Find where the given text appears and provide that cell's center as [X, Y] coordinate. 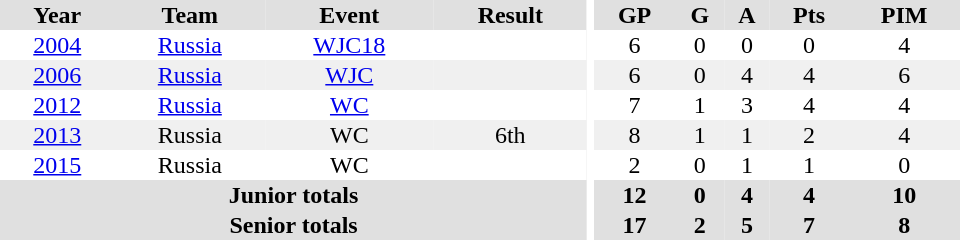
WJC18 [349, 45]
Team [190, 15]
3 [747, 105]
Junior totals [294, 195]
17 [635, 225]
Result [511, 15]
2004 [58, 45]
5 [747, 225]
WJC [349, 75]
6th [511, 135]
PIM [904, 15]
2013 [58, 135]
A [747, 15]
Senior totals [294, 225]
Pts [810, 15]
10 [904, 195]
2012 [58, 105]
12 [635, 195]
G [700, 15]
2006 [58, 75]
Event [349, 15]
Year [58, 15]
GP [635, 15]
2015 [58, 165]
